Determine the [X, Y] coordinate at the center of the cell enclosing the given text.  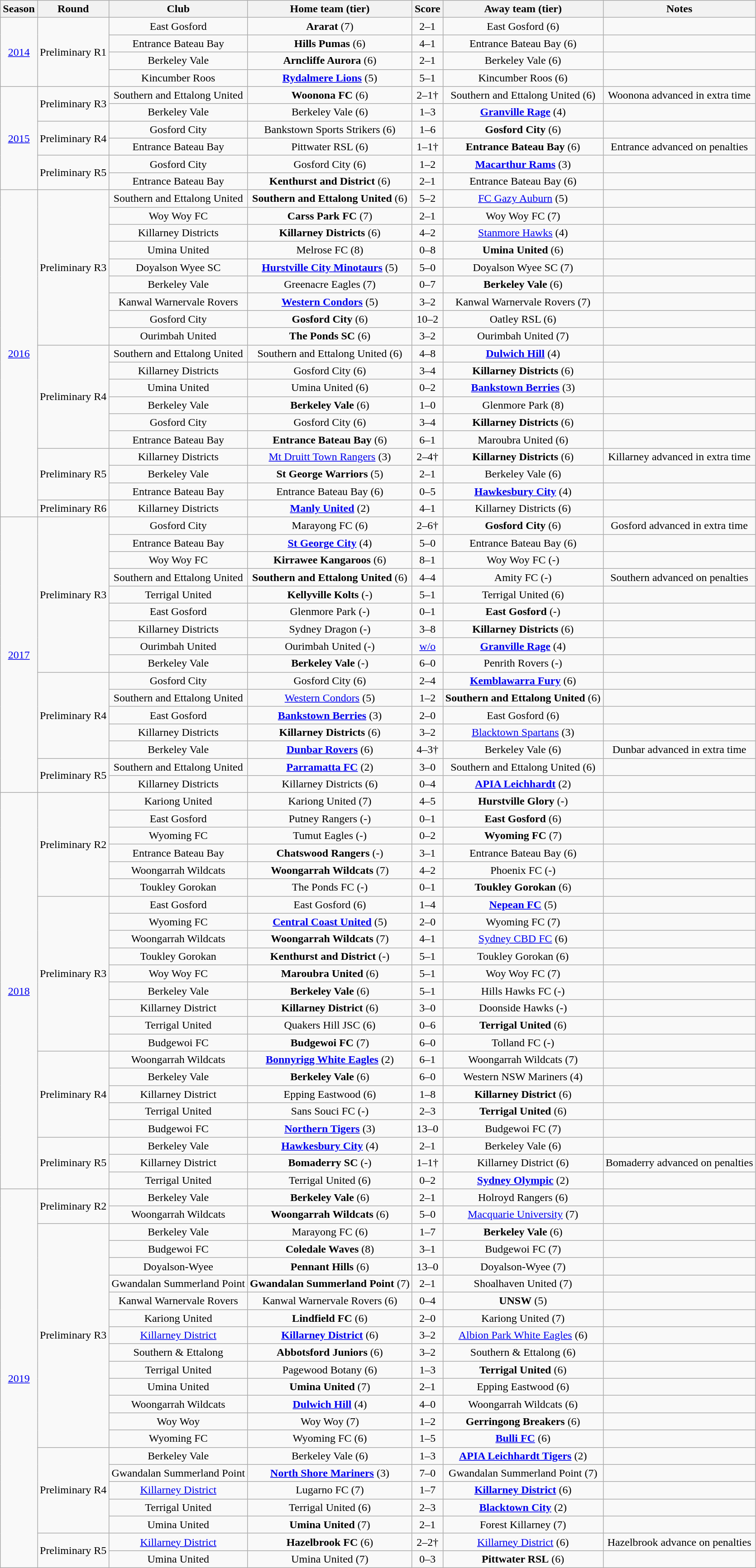
Gerringong Breakers (6) [523, 1421]
7–0 [427, 1473]
Ourimbah United (7) [523, 336]
3–8 [427, 629]
Central Coast United (5) [330, 922]
2014 [19, 52]
St George Warriors (5) [330, 474]
Preliminary R6 [73, 509]
APIA Leichhardt (2) [523, 784]
Tumut Eagles (-) [330, 836]
Doyalson-Wyee (7) [523, 1266]
2–4† [427, 457]
Phoenix FC (-) [523, 870]
Quakers Hill JSC (6) [330, 1025]
8–1 [427, 560]
Shoalhaven United (7) [523, 1283]
Holroyd Rangers (6) [523, 1197]
Woy Woy [178, 1421]
Lindfield FC (6) [330, 1318]
The Ponds SC (6) [330, 336]
Macarthur Rams (3) [523, 164]
Preliminary R1 [73, 52]
Southern & Ettalong (6) [523, 1353]
Pagewood Botany (6) [330, 1370]
4–4 [427, 577]
Club [178, 9]
1–5 [427, 1439]
Killarney advanced in extra time [679, 457]
Macquarie University (7) [523, 1215]
Sydney Dragon (-) [330, 629]
Glenmore Park (8) [523, 405]
2–6† [427, 526]
Home team (tier) [330, 9]
Hurstville City Minotaurs (5) [330, 267]
Pennant Hills (6) [330, 1266]
1–8 [427, 1094]
Kemblawarra Fury (6) [523, 681]
Blacktown Spartans (3) [523, 732]
0–7 [427, 285]
Manly United (2) [330, 509]
2016 [19, 353]
w/o [427, 646]
Dunbar Rovers (6) [330, 749]
Penrith Rovers (-) [523, 663]
Nepean FC (5) [523, 905]
Abbotsford Juniors (6) [330, 1353]
Bomaderry SC (-) [330, 1163]
The Ponds FC (-) [330, 887]
APIA Leichhardt Tigers (2) [523, 1456]
2017 [19, 655]
Bulli FC (6) [523, 1439]
Kenthurst and District (-) [330, 956]
Hazelbrook advance on penalties [679, 1542]
Score [427, 9]
4–0 [427, 1404]
Kanwal Warnervale Rovers (6) [330, 1301]
Chatswood Rangers (-) [330, 853]
Berkeley Vale (-) [330, 663]
Bankstown Sports Strikers (6) [330, 129]
Woy Woy FC (-) [523, 560]
Sans Souci FC (-) [330, 1111]
Gosford advanced in extra time [679, 526]
Glenmore Park (-) [330, 612]
2–4 [427, 681]
Melrose FC (8) [330, 250]
Southern advanced on penalties [679, 577]
Hurstville Glory (-) [523, 801]
Hills Pumas (6) [330, 43]
0–6 [427, 1025]
Kincumber Roos (6) [523, 78]
Sydney CBD FC (6) [523, 939]
Doyalson Wyee SC (7) [523, 267]
0–8 [427, 250]
4–5 [427, 801]
Albion Park White Eagles (6) [523, 1335]
Woy Woy (7) [330, 1421]
Kellyville Kolts (-) [330, 595]
Oatley RSL (6) [523, 319]
10–2 [427, 319]
North Shore Mariners (3) [330, 1473]
Stanmore Hawks (4) [523, 233]
2015 [19, 138]
Entrance advanced on penalties [679, 147]
Bomaderry advanced on penalties [679, 1163]
0–3 [427, 1559]
2–2† [427, 1542]
Doyalson-Wyee [178, 1266]
Parramatta FC (2) [330, 767]
Hills Hawks FC (-) [523, 991]
Arncliffe Aurora (6) [330, 61]
Hazelbrook FC (6) [330, 1542]
2019 [19, 1378]
Kincumber Roos [178, 78]
4–8 [427, 353]
Doonside Hawks (-) [523, 1008]
St George City (4) [330, 543]
Ararat (7) [330, 26]
Woonona advanced in extra time [679, 95]
FC Gazy Auburn (5) [523, 198]
East Gosford (-) [523, 612]
Blacktown City (2) [523, 1507]
Tolland FC (-) [523, 1042]
2018 [19, 991]
Southern & Ettalong [178, 1353]
Notes [679, 9]
Northern Tigers (3) [330, 1129]
Lugarno FC (7) [330, 1490]
2–1† [427, 95]
Ourimbah United (-) [330, 646]
1–4 [427, 905]
Greenacre Eagles (7) [330, 285]
Season [19, 9]
Dunbar advanced in extra time [679, 749]
Putney Rangers (-) [330, 819]
Coledale Waves (8) [330, 1249]
5–2 [427, 198]
Woonona FC (6) [330, 95]
Kanwal Warnervale Rovers (7) [523, 302]
0–5 [427, 491]
1–6 [427, 129]
Western NSW Mariners (4) [523, 1077]
Carss Park FC (7) [330, 216]
Forest Killarney (7) [523, 1525]
Amity FC (-) [523, 577]
Kirrawee Kangaroos (6) [330, 560]
Doyalson Wyee SC [178, 267]
Bonnyrigg White Eagles (2) [330, 1060]
Wyoming FC (6) [330, 1439]
4–3† [427, 749]
Round [73, 9]
1–0 [427, 405]
Sydney Olympic (2) [523, 1180]
UNSW (5) [523, 1301]
Kenthurst and District (6) [330, 181]
Away team (tier) [523, 9]
Mt Druitt Town Rangers (3) [330, 457]
Rydalmere Lions (5) [330, 78]
